Determine the [X, Y] coordinate at the center of the cell enclosing the given text.  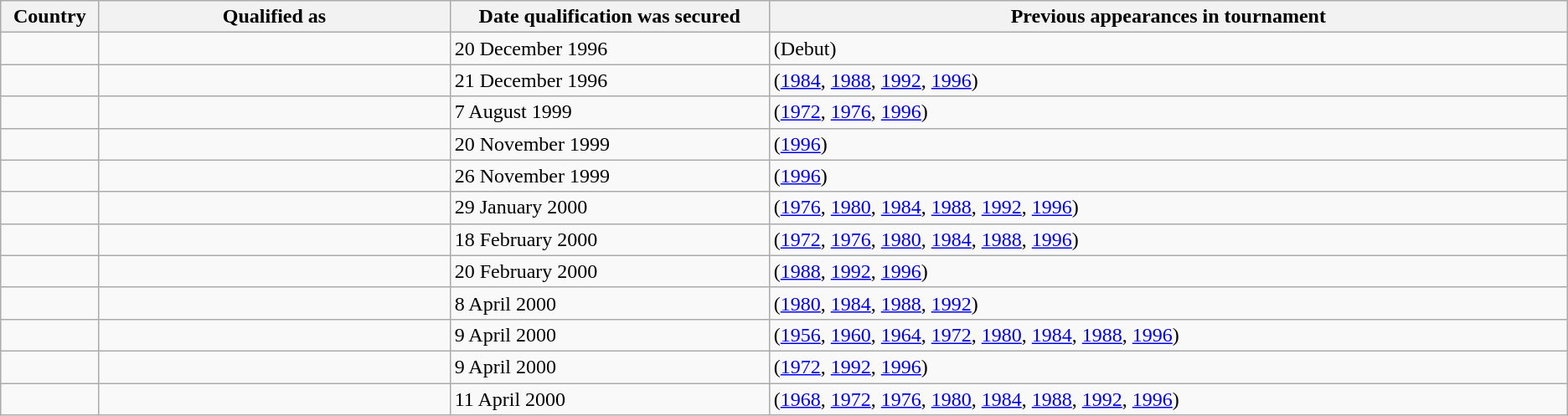
Date qualification was secured [610, 17]
29 January 2000 [610, 208]
21 December 1996 [610, 80]
Qualified as [275, 17]
20 December 1996 [610, 49]
(1984, 1988, 1992, 1996) [1168, 80]
8 April 2000 [610, 303]
(1976, 1980, 1984, 1988, 1992, 1996) [1168, 208]
(1972, 1976, 1980, 1984, 1988, 1996) [1168, 239]
18 February 2000 [610, 239]
26 November 1999 [610, 176]
(Debut) [1168, 49]
(1968, 1972, 1976, 1980, 1984, 1988, 1992, 1996) [1168, 399]
(1988, 1992, 1996) [1168, 271]
Previous appearances in tournament [1168, 17]
20 February 2000 [610, 271]
(1956, 1960, 1964, 1972, 1980, 1984, 1988, 1996) [1168, 335]
7 August 1999 [610, 112]
(1972, 1992, 1996) [1168, 367]
20 November 1999 [610, 144]
Country [50, 17]
(1980, 1984, 1988, 1992) [1168, 303]
(1972, 1976, 1996) [1168, 112]
11 April 2000 [610, 399]
